Search for the cell housing the specified text and yield its [X, Y] center coordinate. 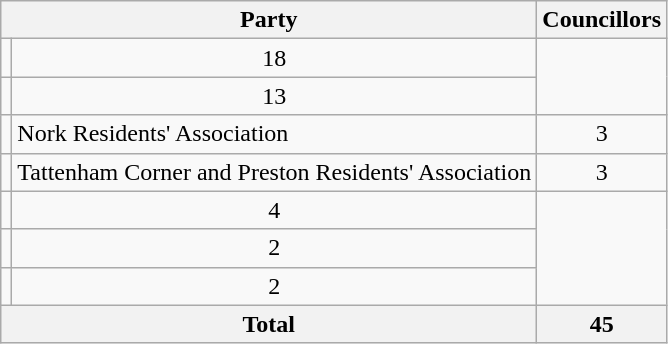
Party [269, 20]
Councillors [602, 20]
45 [602, 324]
18 [274, 58]
13 [274, 96]
Tattenham Corner and Preston Residents' Association [274, 172]
Nork Residents' Association [274, 134]
4 [274, 210]
Total [269, 324]
